Scan for the cell matching the given text and deliver its (x, y) coordinate at center. 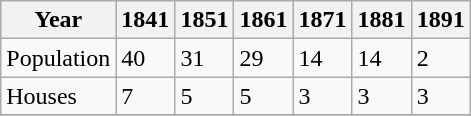
2 (440, 58)
Houses (58, 96)
1841 (146, 20)
1871 (322, 20)
7 (146, 96)
31 (204, 58)
1891 (440, 20)
1851 (204, 20)
1861 (264, 20)
Year (58, 20)
40 (146, 58)
Population (58, 58)
29 (264, 58)
1881 (382, 20)
